Detect which cell encompasses the target text, then output its (X, Y) center coordinate. 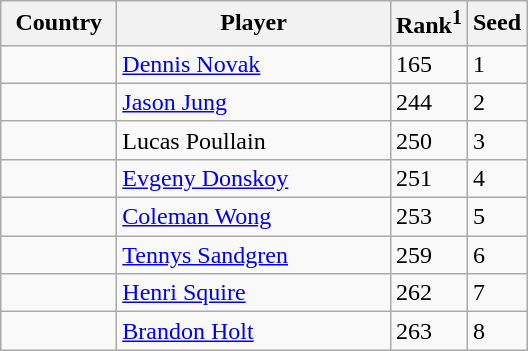
8 (496, 331)
259 (428, 255)
1 (496, 64)
Player (254, 24)
2 (496, 102)
5 (496, 217)
Country (59, 24)
6 (496, 255)
250 (428, 140)
263 (428, 331)
Brandon Holt (254, 331)
Lucas Poullain (254, 140)
Rank1 (428, 24)
4 (496, 178)
Seed (496, 24)
Tennys Sandgren (254, 255)
Evgeny Donskoy (254, 178)
7 (496, 293)
244 (428, 102)
Henri Squire (254, 293)
Coleman Wong (254, 217)
165 (428, 64)
253 (428, 217)
Dennis Novak (254, 64)
3 (496, 140)
262 (428, 293)
Jason Jung (254, 102)
251 (428, 178)
